Scan for the cell matching the given text and deliver its (X, Y) coordinate at center. 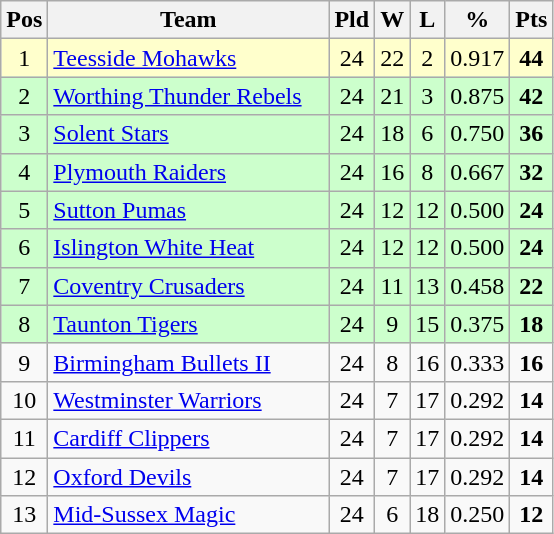
Coventry Crusaders (188, 286)
L (428, 20)
Worthing Thunder Rebels (188, 96)
4 (24, 172)
Pts (532, 20)
Islington White Heat (188, 248)
Plymouth Raiders (188, 172)
42 (532, 96)
Birmingham Bullets II (188, 362)
W (392, 20)
Teesside Mohawks (188, 58)
Sutton Pumas (188, 210)
Pld (352, 20)
Oxford Devils (188, 477)
0.875 (478, 96)
5 (24, 210)
0.375 (478, 324)
36 (532, 134)
0.250 (478, 515)
Team (188, 20)
0.458 (478, 286)
Mid-Sussex Magic (188, 515)
Cardiff Clippers (188, 438)
Westminster Warriors (188, 400)
0.333 (478, 362)
Pos (24, 20)
15 (428, 324)
Solent Stars (188, 134)
Taunton Tigers (188, 324)
0.667 (478, 172)
21 (392, 96)
44 (532, 58)
0.750 (478, 134)
1 (24, 58)
32 (532, 172)
10 (24, 400)
% (478, 20)
0.917 (478, 58)
